From the cell containing the given text, extract its center point as (X, Y) coordinate. 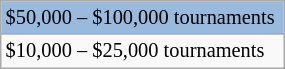
$10,000 – $25,000 tournaments (142, 51)
$50,000 – $100,000 tournaments (142, 17)
